Extract the (X, Y) coordinate from the center of the cell holding the provided text.  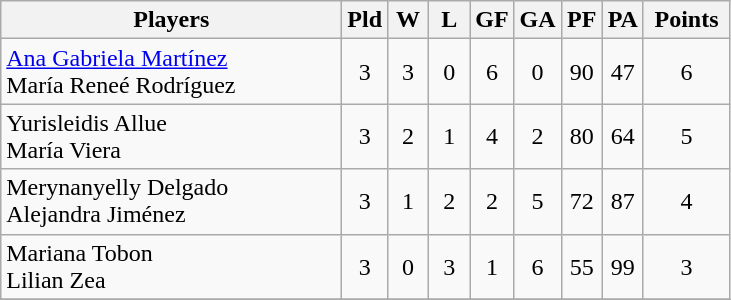
Ana Gabriela Martínez María Reneé Rodríguez (172, 72)
Yurisleidis Allue María Viera (172, 136)
Mariana TobonLilian Zea (172, 266)
W (408, 20)
Points (686, 20)
55 (582, 266)
87 (622, 202)
80 (582, 136)
GA (538, 20)
Pld (365, 20)
Merynanyelly Delgado Alejandra Jiménez (172, 202)
47 (622, 72)
PA (622, 20)
64 (622, 136)
L (450, 20)
PF (582, 20)
90 (582, 72)
99 (622, 266)
72 (582, 202)
GF (492, 20)
Players (172, 20)
